Search for the cell housing the specified text and yield its (X, Y) center coordinate. 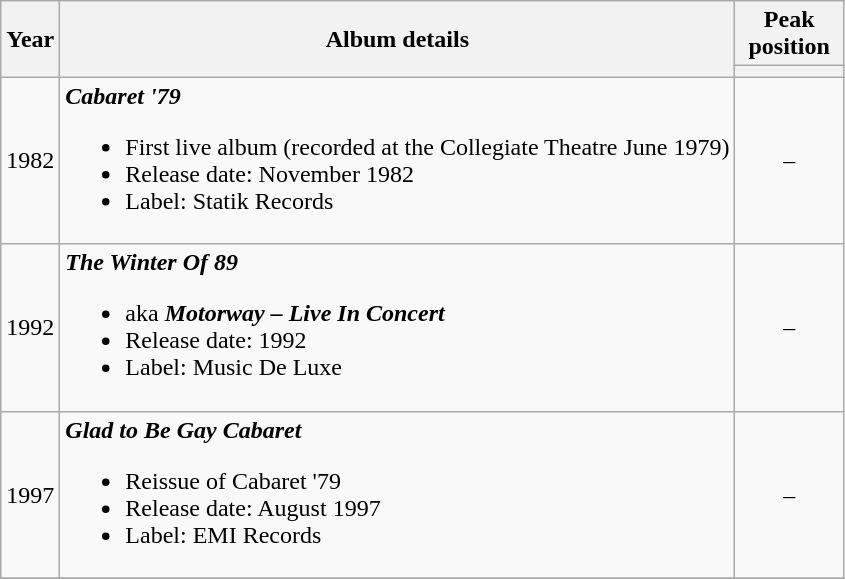
1982 (30, 160)
Album details (398, 39)
Peakposition (790, 34)
1992 (30, 328)
Cabaret '79First live album (recorded at the Collegiate Theatre June 1979)Release date: November 1982Label: Statik Records (398, 160)
1997 (30, 494)
The Winter Of 89aka Motorway – Live In ConcertRelease date: 1992Label: Music De Luxe (398, 328)
Glad to Be Gay CabaretReissue of Cabaret '79Release date: August 1997Label: EMI Records (398, 494)
Year (30, 39)
